Output the [X, Y] coordinate of the center of the cell containing the given text.  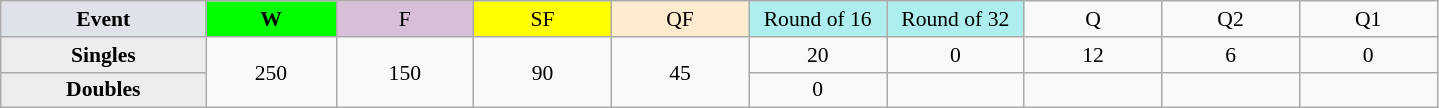
F [405, 19]
QF [680, 19]
Doubles [104, 90]
Round of 16 [818, 19]
Singles [104, 55]
20 [818, 55]
SF [543, 19]
Q2 [1231, 19]
150 [405, 72]
12 [1093, 55]
Q [1093, 19]
6 [1231, 55]
45 [680, 72]
Round of 32 [955, 19]
Q1 [1368, 19]
250 [271, 72]
Event [104, 19]
W [271, 19]
90 [543, 72]
